Find where the given text appears and provide that cell's center as [X, Y] coordinate. 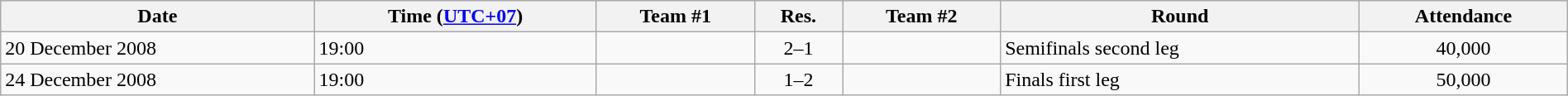
Round [1180, 17]
Attendance [1464, 17]
Time (UTC+07) [455, 17]
1–2 [798, 79]
24 December 2008 [157, 79]
Team #2 [921, 17]
2–1 [798, 48]
Finals first leg [1180, 79]
40,000 [1464, 48]
50,000 [1464, 79]
Date [157, 17]
20 December 2008 [157, 48]
Semifinals second leg [1180, 48]
Team #1 [675, 17]
Res. [798, 17]
